Scan for the cell matching the given text and deliver its [x, y] coordinate at center. 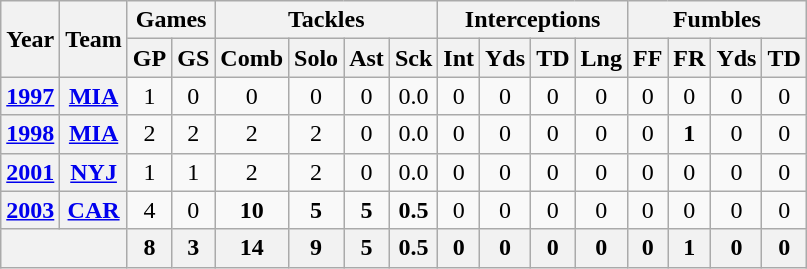
Interceptions [533, 20]
GS [194, 58]
Games [170, 20]
Int [459, 58]
FF [647, 58]
3 [194, 248]
Lng [601, 58]
Fumbles [716, 20]
NYJ [94, 172]
1998 [30, 134]
4 [149, 210]
14 [252, 248]
9 [316, 248]
1997 [30, 96]
FR [690, 58]
2001 [30, 172]
Ast [367, 58]
8 [149, 248]
2003 [30, 210]
GP [149, 58]
Year [30, 39]
Tackles [326, 20]
Solo [316, 58]
CAR [94, 210]
10 [252, 210]
Sck [413, 58]
Comb [252, 58]
Team [94, 39]
